Return [x, y] of the center of cell containing provided text 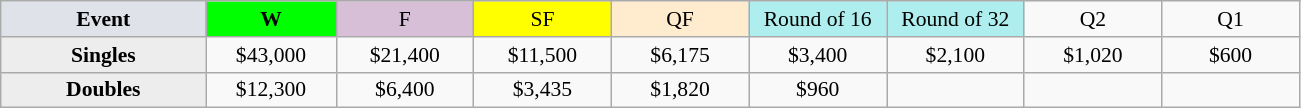
$3,435 [543, 90]
$11,500 [543, 55]
$3,400 [818, 55]
$960 [818, 90]
Round of 16 [818, 19]
Q2 [1093, 19]
$600 [1231, 55]
SF [543, 19]
$21,400 [405, 55]
QF [680, 19]
Event [104, 19]
Singles [104, 55]
$1,820 [680, 90]
$6,175 [680, 55]
$43,000 [271, 55]
$2,100 [955, 55]
$1,020 [1093, 55]
Q1 [1231, 19]
Round of 32 [955, 19]
W [271, 19]
$6,400 [405, 90]
$12,300 [271, 90]
F [405, 19]
Doubles [104, 90]
